Search for the cell housing the specified text and yield its [X, Y] center coordinate. 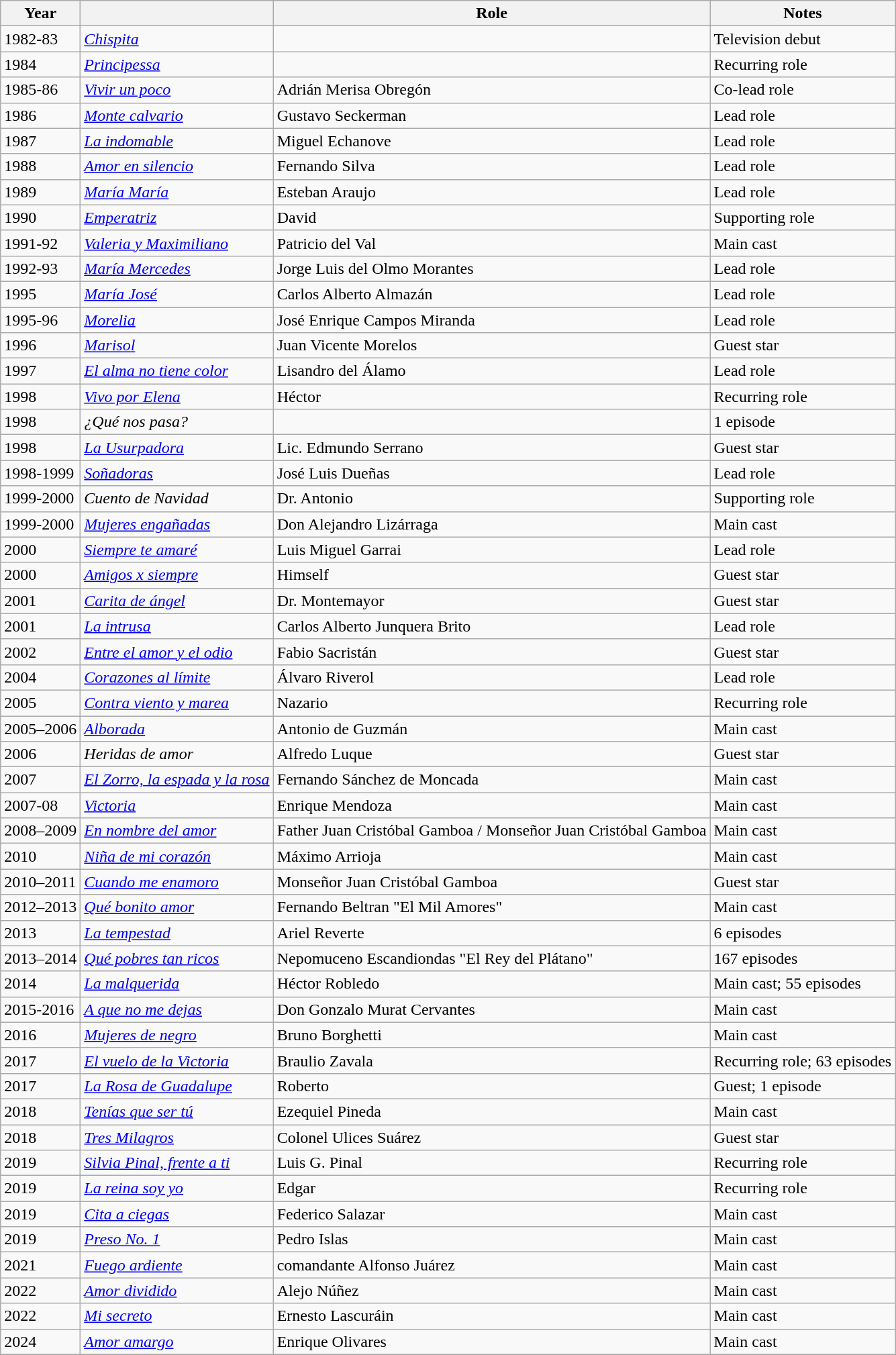
Ernesto Lascuráin [491, 1316]
A que no me dejas [177, 1009]
Valeria y Maximiliano [177, 243]
Television debut [803, 39]
Máximo Arrioja [491, 856]
Qué pobres tan ricos [177, 958]
María José [177, 294]
Adrián Merisa Obregón [491, 90]
La malquerida [177, 984]
Qué bonito amor [177, 907]
1986 [40, 115]
Alfredo Luque [491, 754]
Himself [491, 575]
Amor en silencio [177, 166]
Álvaro Riverol [491, 677]
Amor amargo [177, 1342]
El vuelo de la Victoria [177, 1060]
2014 [40, 984]
2024 [40, 1342]
Chispita [177, 39]
Mujeres engañadas [177, 524]
1990 [40, 217]
Tres Milagros [177, 1138]
Silvia Pinal, frente a ti [177, 1163]
Esteban Araujo [491, 192]
Vivo por Elena [177, 397]
Soñadoras [177, 473]
comandante Alfonso Juárez [491, 1265]
Lisandro del Álamo [491, 371]
Tenías que ser tú [177, 1111]
2002 [40, 652]
Miguel Echanove [491, 141]
Principessa [177, 64]
Braulio Zavala [491, 1060]
La tempestad [177, 933]
Role [491, 13]
2005–2006 [40, 728]
Fabio Sacristán [491, 652]
Guest; 1 episode [803, 1086]
La intrusa [177, 626]
2006 [40, 754]
1991-92 [40, 243]
1982-83 [40, 39]
Victoria [177, 805]
Co-lead role [803, 90]
2016 [40, 1035]
En nombre del amor [177, 831]
Marisol [177, 346]
Gustavo Seckerman [491, 115]
2010 [40, 856]
1998-1999 [40, 473]
Bruno Borghetti [491, 1035]
Edgar [491, 1189]
David [491, 217]
Carita de ángel [177, 601]
El alma no tiene color [177, 371]
María María [177, 192]
1995 [40, 294]
Cuando me enamoro [177, 882]
Luis G. Pinal [491, 1163]
Amigos x siempre [177, 575]
6 episodes [803, 933]
Ezequiel Pineda [491, 1111]
La Usurpadora [177, 448]
2010–2011 [40, 882]
2005 [40, 703]
Ariel Reverte [491, 933]
1997 [40, 371]
Recurring role; 63 episodes [803, 1060]
Niña de mi corazón [177, 856]
1988 [40, 166]
Main cast; 55 episodes [803, 984]
Amor dividido [177, 1291]
Mujeres de negro [177, 1035]
Contra viento y marea [177, 703]
Roberto [491, 1086]
1984 [40, 64]
2021 [40, 1265]
2012–2013 [40, 907]
2004 [40, 677]
Morelia [177, 320]
Siempre te amaré [177, 550]
Dr. Antonio [491, 499]
Lic. Edmundo Serrano [491, 448]
Preso No. 1 [177, 1240]
Alejo Núñez [491, 1291]
2015-2016 [40, 1009]
2013–2014 [40, 958]
Vivir un poco [177, 90]
Fernando Beltran "El Mil Amores" [491, 907]
¿Qué nos pasa? [177, 422]
Carlos Alberto Junquera Brito [491, 626]
1 episode [803, 422]
1985-86 [40, 90]
1989 [40, 192]
Colonel Ulices Suárez [491, 1138]
El Zorro, la espada y la rosa [177, 780]
1992-93 [40, 268]
Héctor Robledo [491, 984]
1996 [40, 346]
Fernando Sánchez de Moncada [491, 780]
2008–2009 [40, 831]
Father Juan Cristóbal Gamboa / Monseñor Juan Cristóbal Gamboa [491, 831]
Corazones al límite [177, 677]
Federico Salazar [491, 1214]
La Rosa de Guadalupe [177, 1086]
Juan Vicente Morelos [491, 346]
2013 [40, 933]
Notes [803, 13]
Monte calvario [177, 115]
Monseñor Juan Cristóbal Gamboa [491, 882]
José Luis Dueñas [491, 473]
Enrique Olivares [491, 1342]
Nepomuceno Escandiondas "El Rey del Plátano" [491, 958]
Fernando Silva [491, 166]
José Enrique Campos Miranda [491, 320]
Antonio de Guzmán [491, 728]
Fuego ardiente [177, 1265]
Pedro Islas [491, 1240]
Year [40, 13]
Don Gonzalo Murat Cervantes [491, 1009]
2007-08 [40, 805]
Mi secreto [177, 1316]
Dr. Montemayor [491, 601]
Don Alejandro Lizárraga [491, 524]
Heridas de amor [177, 754]
1987 [40, 141]
Enrique Mendoza [491, 805]
Cita a ciegas [177, 1214]
La reina soy yo [177, 1189]
167 episodes [803, 958]
Nazario [491, 703]
Cuento de Navidad [177, 499]
Carlos Alberto Almazán [491, 294]
1995-96 [40, 320]
Héctor [491, 397]
2007 [40, 780]
Patricio del Val [491, 243]
María Mercedes [177, 268]
Jorge Luis del Olmo Morantes [491, 268]
Luis Miguel Garrai [491, 550]
Entre el amor y el odio [177, 652]
Alborada [177, 728]
Emperatriz [177, 217]
La indomable [177, 141]
